Extract the [x, y] coordinate from the center of the cell holding the provided text.  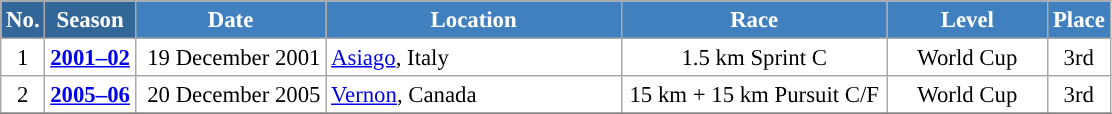
Date [230, 20]
15 km + 15 km Pursuit C/F [754, 95]
Vernon, Canada [474, 95]
1.5 km Sprint C [754, 58]
Season [90, 20]
2005–06 [90, 95]
Race [754, 20]
Place [1079, 20]
2001–02 [90, 58]
Asiago, Italy [474, 58]
Location [474, 20]
2 [23, 95]
19 December 2001 [230, 58]
1 [23, 58]
No. [23, 20]
20 December 2005 [230, 95]
Level [968, 20]
